Detect which cell encompasses the target text, then output its [x, y] center coordinate. 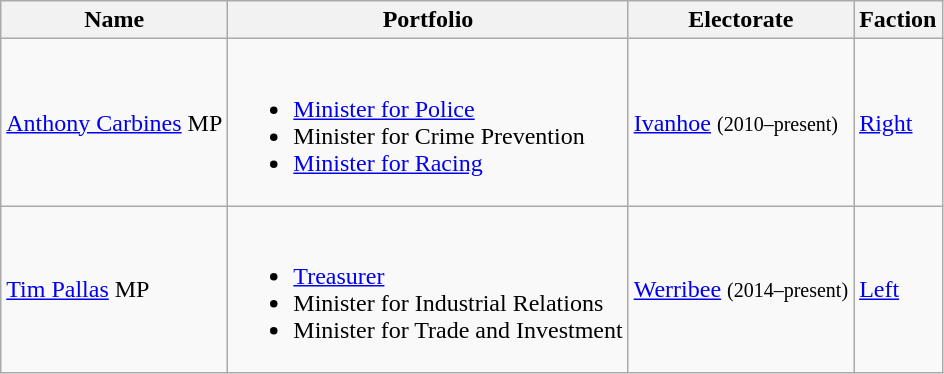
TreasurerMinister for Industrial RelationsMinister for Trade and Investment [428, 290]
Tim Pallas MP [114, 290]
Electorate [740, 20]
Portfolio [428, 20]
Anthony Carbines MP [114, 122]
Faction [898, 20]
Minister for PoliceMinister for Crime PreventionMinister for Racing [428, 122]
Werribee (2014–present) [740, 290]
Left [898, 290]
Ivanhoe (2010–present) [740, 122]
Name [114, 20]
Right [898, 122]
